Identify which cell holds the provided text, then report its (X, Y) central coordinate. 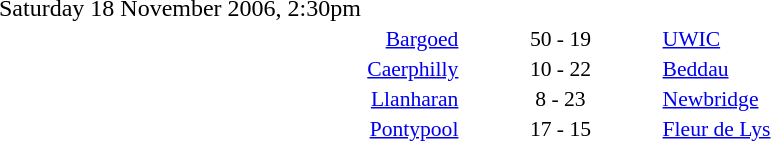
50 - 19 (560, 38)
10 - 22 (560, 68)
8 - 23 (560, 98)
